Detect which cell encompasses the target text, then output its (x, y) center coordinate. 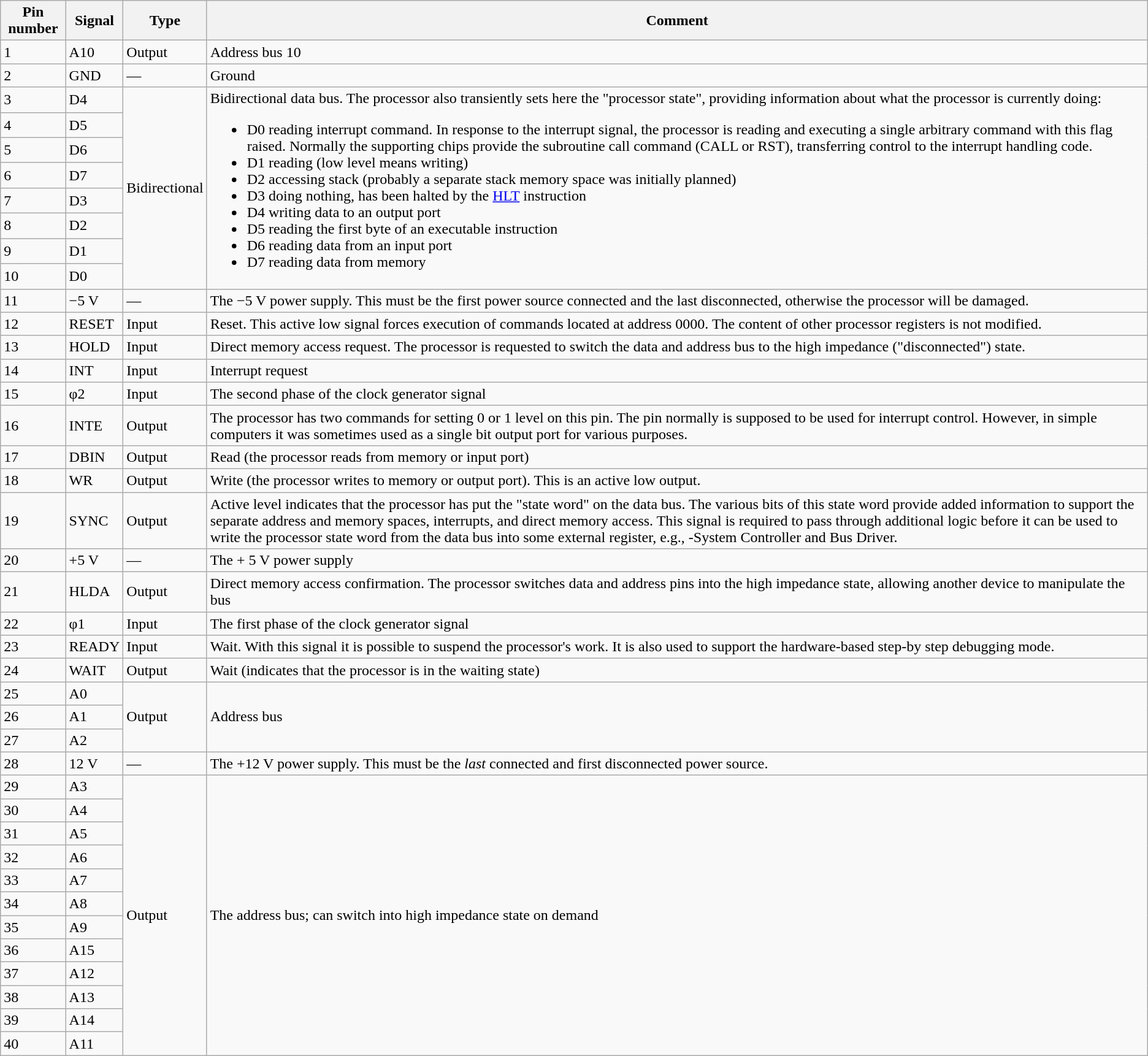
25 (33, 694)
−5 V (94, 300)
40 (33, 1044)
The +12 V power supply. This must be the last connected and first disconnected power source. (677, 763)
D0 (94, 276)
Bidirectional (165, 188)
A2 (94, 740)
D2 (94, 226)
37 (33, 974)
2 (33, 75)
Reset. This active low signal forces execution of commands located at address 0000. The content of other processor registers is not modified. (677, 324)
Address bus 10 (677, 52)
WR (94, 480)
30 (33, 810)
23 (33, 647)
1 (33, 52)
WAIT (94, 670)
A14 (94, 1020)
31 (33, 833)
Pin number (33, 21)
D7 (94, 175)
34 (33, 903)
A3 (94, 787)
A4 (94, 810)
Ground (677, 75)
18 (33, 480)
RESET (94, 324)
26 (33, 717)
HLDA (94, 592)
14 (33, 370)
Read (the processor reads from memory or input port) (677, 457)
38 (33, 997)
A6 (94, 857)
READY (94, 647)
INT (94, 370)
A1 (94, 717)
A15 (94, 951)
HOLD (94, 347)
The + 5 V power supply (677, 561)
A7 (94, 880)
35 (33, 927)
A13 (94, 997)
8 (33, 226)
19 (33, 520)
D6 (94, 150)
Signal (94, 21)
13 (33, 347)
24 (33, 670)
D1 (94, 251)
9 (33, 251)
The −5 V power supply. This must be the first power source connected and the last disconnected, otherwise the processor will be damaged. (677, 300)
Wait (indicates that the processor is in the waiting state) (677, 670)
The first phase of the clock generator signal (677, 624)
11 (33, 300)
A9 (94, 927)
12 (33, 324)
A10 (94, 52)
4 (33, 125)
17 (33, 457)
29 (33, 787)
33 (33, 880)
Comment (677, 21)
Type (165, 21)
The second phase of the clock generator signal (677, 394)
16 (33, 426)
DBIN (94, 457)
A8 (94, 903)
32 (33, 857)
20 (33, 561)
A5 (94, 833)
5 (33, 150)
27 (33, 740)
Interrupt request (677, 370)
Direct memory access request. The processor is requested to switch the data and address bus to the high impedance ("disconnected") state. (677, 347)
The address bus; can switch into high impedance state on demand (677, 915)
28 (33, 763)
12 V (94, 763)
10 (33, 276)
15 (33, 394)
D5 (94, 125)
3 (33, 99)
φ1 (94, 624)
A11 (94, 1044)
+5 V (94, 561)
21 (33, 592)
INTE (94, 426)
D4 (94, 99)
Write (the processor writes to memory or output port). This is an active low output. (677, 480)
D3 (94, 200)
Address bus (677, 717)
SYNC (94, 520)
A12 (94, 974)
6 (33, 175)
φ2 (94, 394)
7 (33, 200)
22 (33, 624)
A0 (94, 694)
Wait. With this signal it is possible to suspend the processor's work. It is also used to support the hardware-based step-by step debugging mode. (677, 647)
GND (94, 75)
36 (33, 951)
39 (33, 1020)
